Identify which cell holds the provided text, then report its (x, y) central coordinate. 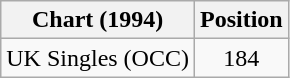
Chart (1994) (98, 20)
184 (241, 58)
UK Singles (OCC) (98, 58)
Position (241, 20)
